For the text-containing cell, return its midpoint in [X, Y] coordinate format. 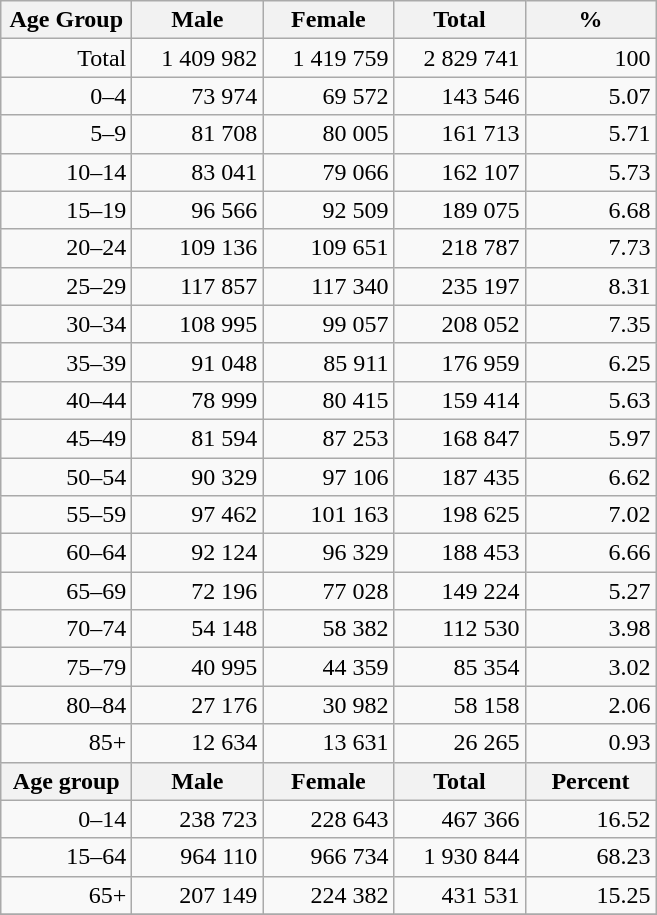
6.68 [590, 210]
7.02 [590, 515]
2 829 741 [460, 58]
65+ [66, 895]
81 594 [198, 438]
60–64 [66, 553]
101 163 [328, 515]
25–29 [66, 286]
16.52 [590, 819]
161 713 [460, 134]
117 340 [328, 286]
45–49 [66, 438]
40 995 [198, 667]
Percent [590, 781]
159 414 [460, 400]
8.31 [590, 286]
207 149 [198, 895]
109 136 [198, 248]
149 224 [460, 591]
7.35 [590, 324]
30 982 [328, 705]
1 409 982 [198, 58]
176 959 [460, 362]
20–24 [66, 248]
15.25 [590, 895]
208 052 [460, 324]
964 110 [198, 857]
78 999 [198, 400]
99 057 [328, 324]
431 531 [460, 895]
15–64 [66, 857]
85+ [66, 743]
Age Group [66, 20]
80 005 [328, 134]
54 148 [198, 629]
5.97 [590, 438]
109 651 [328, 248]
966 734 [328, 857]
40–44 [66, 400]
13 631 [328, 743]
5–9 [66, 134]
2.06 [590, 705]
5.27 [590, 591]
58 158 [460, 705]
68.23 [590, 857]
3.98 [590, 629]
1 930 844 [460, 857]
228 643 [328, 819]
218 787 [460, 248]
35–39 [66, 362]
1 419 759 [328, 58]
91 048 [198, 362]
85 354 [460, 667]
5.07 [590, 96]
189 075 [460, 210]
168 847 [460, 438]
27 176 [198, 705]
26 265 [460, 743]
187 435 [460, 477]
73 974 [198, 96]
7.73 [590, 248]
81 708 [198, 134]
112 530 [460, 629]
12 634 [198, 743]
55–59 [66, 515]
92 509 [328, 210]
90 329 [198, 477]
79 066 [328, 172]
238 723 [198, 819]
Age group [66, 781]
44 359 [328, 667]
108 995 [198, 324]
5.73 [590, 172]
117 857 [198, 286]
6.25 [590, 362]
224 382 [328, 895]
0–4 [66, 96]
% [590, 20]
162 107 [460, 172]
3.02 [590, 667]
5.71 [590, 134]
0.93 [590, 743]
5.63 [590, 400]
83 041 [198, 172]
15–19 [66, 210]
6.66 [590, 553]
96 566 [198, 210]
85 911 [328, 362]
58 382 [328, 629]
75–79 [66, 667]
188 453 [460, 553]
143 546 [460, 96]
72 196 [198, 591]
97 106 [328, 477]
96 329 [328, 553]
69 572 [328, 96]
92 124 [198, 553]
97 462 [198, 515]
235 197 [460, 286]
10–14 [66, 172]
65–69 [66, 591]
198 625 [460, 515]
70–74 [66, 629]
87 253 [328, 438]
30–34 [66, 324]
100 [590, 58]
50–54 [66, 477]
80 415 [328, 400]
467 366 [460, 819]
0–14 [66, 819]
6.62 [590, 477]
77 028 [328, 591]
80–84 [66, 705]
